Locate the cell with the specified text and output its (x, y) center coordinate. 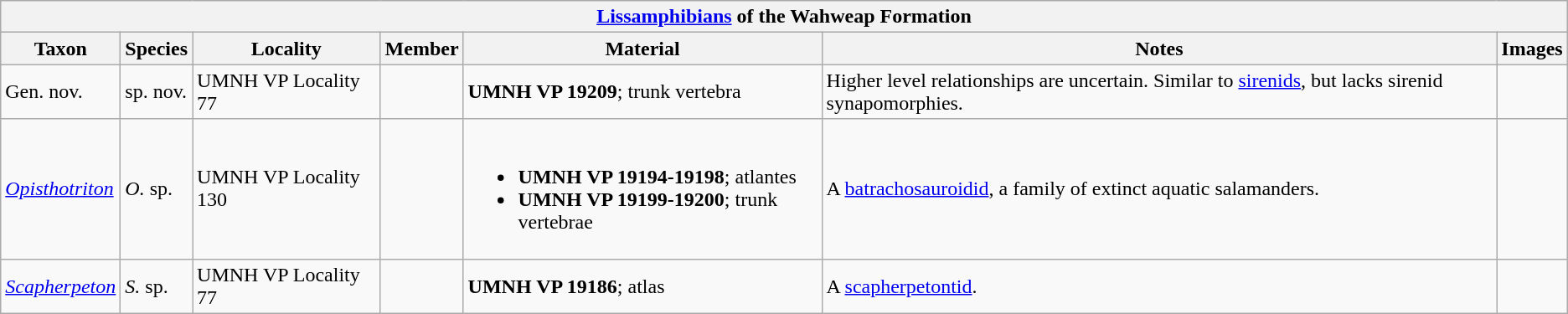
UMNH VP 19186; atlas (642, 286)
A scapherpetontid. (1159, 286)
UMNH VP 19194-19198; atlantesUMNH VP 19199-19200; trunk vertebrae (642, 189)
Opisthotriton (60, 189)
Notes (1159, 49)
Member (422, 49)
Locality (286, 49)
A batrachosauroidid, a family of extinct aquatic salamanders. (1159, 189)
Species (157, 49)
S. sp. (157, 286)
UMNH VP 19209; trunk vertebra (642, 92)
UMNH VP Locality 130 (286, 189)
Lissamphibians of the Wahweap Formation (784, 17)
sp. nov. (157, 92)
O. sp. (157, 189)
Material (642, 49)
Higher level relationships are uncertain. Similar to sirenids, but lacks sirenid synapomorphies. (1159, 92)
Images (1532, 49)
Scapherpeton (60, 286)
Gen. nov. (60, 92)
Taxon (60, 49)
